Determine the (x, y) coordinate at the center of the cell enclosing the given text.  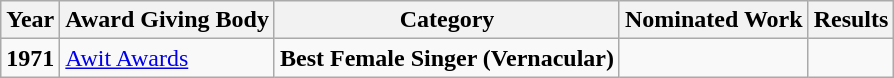
Category (446, 20)
Results (851, 20)
Best Female Singer (Vernacular) (446, 58)
1971 (30, 58)
Year (30, 20)
Nominated Work (714, 20)
Award Giving Body (168, 20)
Awit Awards (168, 58)
